Detect which cell encompasses the target text, then output its [X, Y] center coordinate. 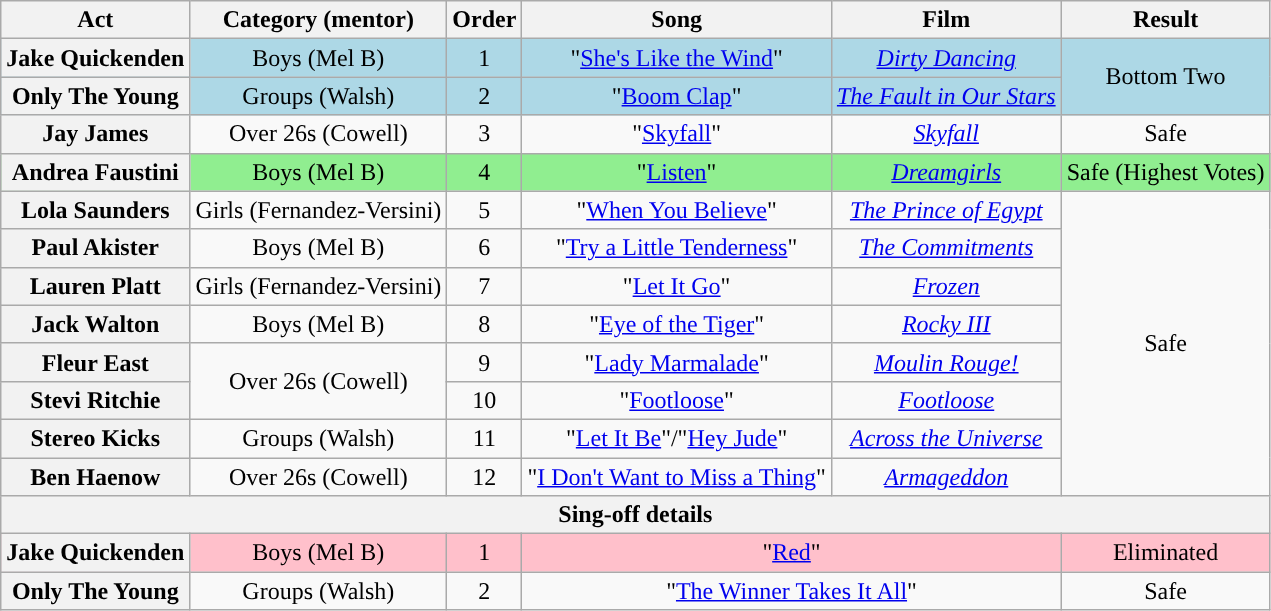
The Commitments [946, 248]
"I Don't Want to Miss a Thing" [676, 477]
Jack Walton [96, 324]
"Lady Marmalade" [676, 362]
Skyfall [946, 134]
"Skyfall" [676, 134]
3 [484, 134]
Jay James [96, 134]
"When You Believe" [676, 210]
Order [484, 20]
Dreamgirls [946, 172]
"She's Like the Wind" [676, 58]
Eliminated [1166, 553]
Armageddon [946, 477]
Across the Universe [946, 438]
"Let It Be"/"Hey Jude" [676, 438]
"Footloose" [676, 400]
5 [484, 210]
"Let It Go" [676, 286]
Stereo Kicks [96, 438]
Fleur East [96, 362]
Lola Saunders [96, 210]
Dirty Dancing [946, 58]
Frozen [946, 286]
Category (mentor) [318, 20]
"Try a Little Tenderness" [676, 248]
Stevi Ritchie [96, 400]
Sing-off details [636, 515]
Bottom Two [1166, 77]
11 [484, 438]
Song [676, 20]
Rocky III [946, 324]
Lauren Platt [96, 286]
Film [946, 20]
Paul Akister [96, 248]
7 [484, 286]
"Boom Clap" [676, 96]
The Prince of Egypt [946, 210]
Ben Haenow [96, 477]
10 [484, 400]
6 [484, 248]
Moulin Rouge! [946, 362]
9 [484, 362]
Act [96, 20]
The Fault in Our Stars [946, 96]
"The Winner Takes It All" [792, 591]
12 [484, 477]
"Eye of the Tiger" [676, 324]
Safe (Highest Votes) [1166, 172]
8 [484, 324]
Footloose [946, 400]
Result [1166, 20]
4 [484, 172]
"Listen" [676, 172]
"Red" [792, 553]
Andrea Faustini [96, 172]
